Locate the cell with the specified text and output its (x, y) center coordinate. 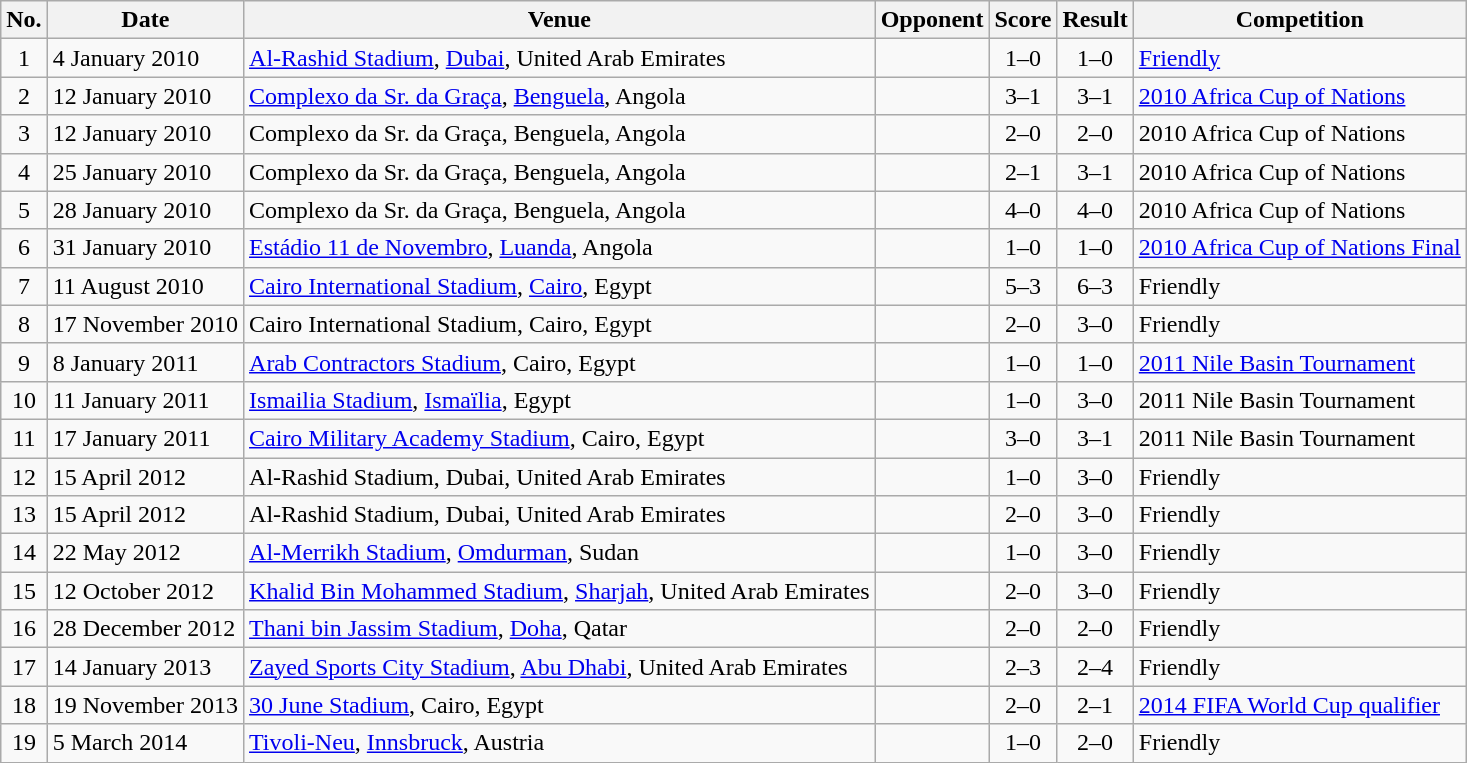
13 (24, 515)
Thani bin Jassim Stadium, Doha, Qatar (560, 629)
Al-Merrikh Stadium, Omdurman, Sudan (560, 553)
Estádio 11 de Novembro, Luanda, Angola (560, 248)
12 October 2012 (145, 591)
2 (24, 96)
Arab Contractors Stadium, Cairo, Egypt (560, 362)
5–3 (1023, 286)
14 January 2013 (145, 667)
No. (24, 20)
31 January 2010 (145, 248)
Khalid Bin Mohammed Stadium, Sharjah, United Arab Emirates (560, 591)
28 January 2010 (145, 210)
2014 FIFA World Cup qualifier (1300, 705)
6–3 (1095, 286)
5 (24, 210)
8 (24, 324)
Score (1023, 20)
Venue (560, 20)
Result (1095, 20)
28 December 2012 (145, 629)
Opponent (932, 20)
6 (24, 248)
5 March 2014 (145, 743)
Cairo Military Academy Stadium, Cairo, Egypt (560, 438)
17 (24, 667)
14 (24, 553)
2–4 (1095, 667)
Zayed Sports City Stadium, Abu Dhabi, United Arab Emirates (560, 667)
1 (24, 58)
19 (24, 743)
10 (24, 400)
Tivoli-Neu, Innsbruck, Austria (560, 743)
30 June Stadium, Cairo, Egypt (560, 705)
7 (24, 286)
11 (24, 438)
17 November 2010 (145, 324)
2–3 (1023, 667)
19 November 2013 (145, 705)
Ismailia Stadium, Ismaïlia, Egypt (560, 400)
22 May 2012 (145, 553)
9 (24, 362)
12 (24, 477)
16 (24, 629)
15 (24, 591)
11 January 2011 (145, 400)
3 (24, 134)
25 January 2010 (145, 172)
Date (145, 20)
4 (24, 172)
4 January 2010 (145, 58)
Competition (1300, 20)
11 August 2010 (145, 286)
18 (24, 705)
17 January 2011 (145, 438)
8 January 2011 (145, 362)
2010 Africa Cup of Nations Final (1300, 248)
